Output the (x, y) coordinate of the center of the cell containing the given text.  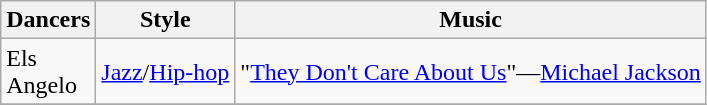
Dancers (48, 20)
ElsAngelo (48, 72)
"They Don't Care About Us"—Michael Jackson (471, 72)
Jazz/Hip-hop (166, 72)
Style (166, 20)
Music (471, 20)
